Detect which cell encompasses the target text, then output its (x, y) center coordinate. 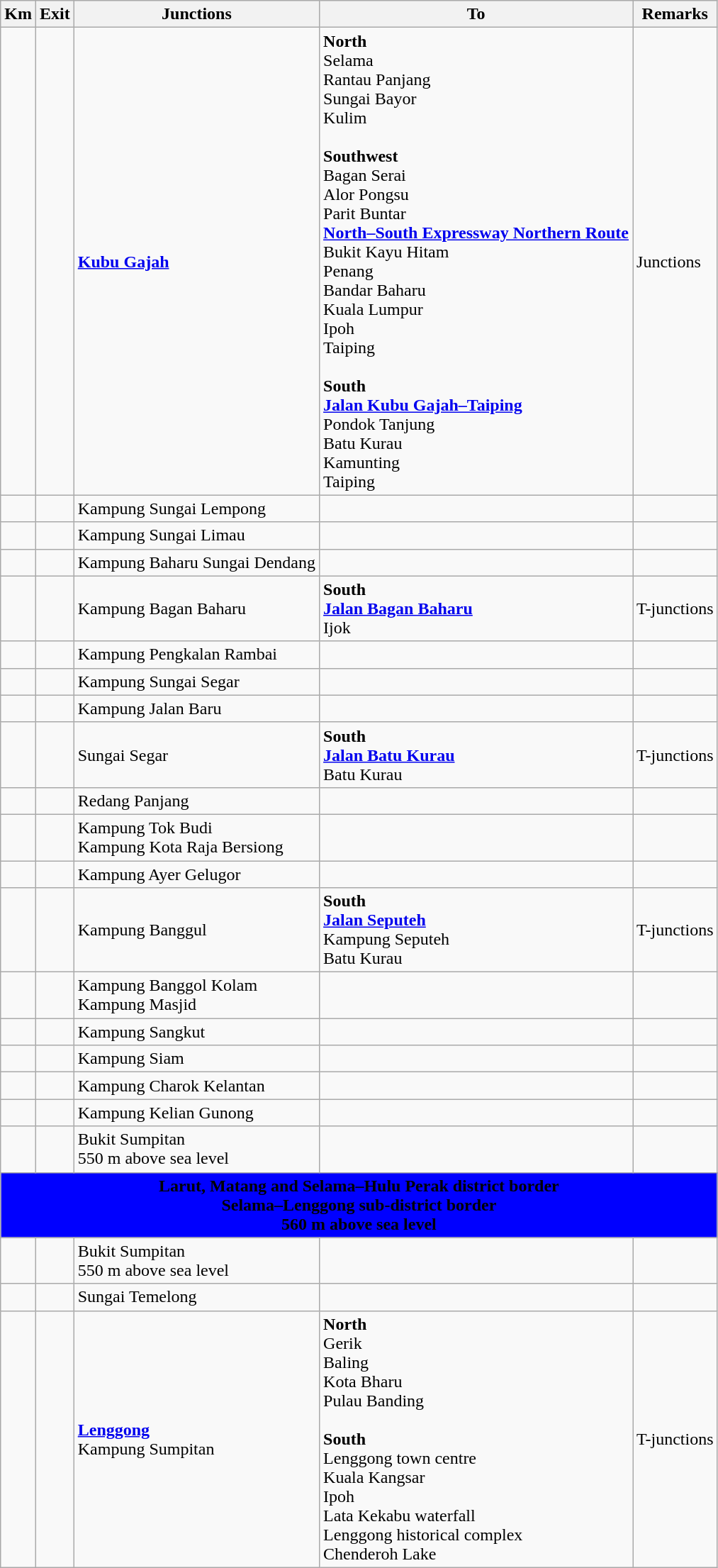
Kampung Sungai Limau (196, 535)
Kampung Kelian Gunong (196, 1113)
Kampung Banggol KolamKampung Masjid (196, 996)
Remarks (675, 14)
Larut, Matang and Selama–Hulu Perak district borderSelama–Lenggong sub-district border560 m above sea level (359, 1205)
Km (18, 14)
Kampung Tok BudiKampung Kota Raja Bersiong (196, 837)
Kampung Sangkut (196, 1032)
Kampung Charok Kelantan (196, 1086)
South Jalan SeputehKampung SeputehBatu Kurau (476, 930)
South Jalan Batu KurauBatu Kurau (476, 755)
Exit (55, 14)
Kampung Sungai Lempong (196, 508)
Kampung Ayer Gelugor (196, 874)
Redang Panjang (196, 801)
Kampung Pengkalan Rambai (196, 655)
Kampung Banggul (196, 930)
LenggongKampung Sumpitan (196, 1439)
South Jalan Bagan BaharuIjok (476, 608)
Sungai Segar (196, 755)
To (476, 14)
Kampung Sungai Segar (196, 682)
Kampung Baharu Sungai Dendang (196, 562)
Sungai Temelong (196, 1297)
Kampung Bagan Baharu (196, 608)
Kubu Gajah (196, 261)
Kampung Jalan Baru (196, 708)
Kampung Siam (196, 1059)
